Output the [x, y] coordinate of the center of the cell containing the given text.  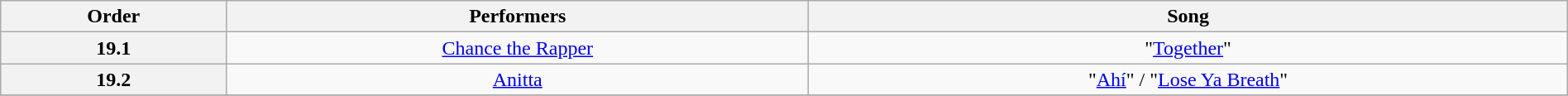
Performers [518, 17]
"Ahí" / "Lose Ya Breath" [1188, 79]
19.1 [114, 48]
Anitta [518, 79]
"Together" [1188, 48]
19.2 [114, 79]
Chance the Rapper [518, 48]
Song [1188, 17]
Order [114, 17]
